Extract the [X, Y] coordinate from the center of the cell holding the provided text.  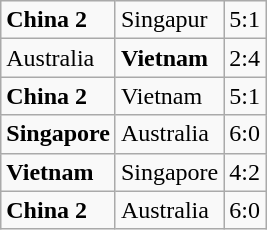
2:4 [245, 58]
Singapur [169, 20]
4:2 [245, 172]
